For the text-containing cell, return its midpoint in [x, y] coordinate format. 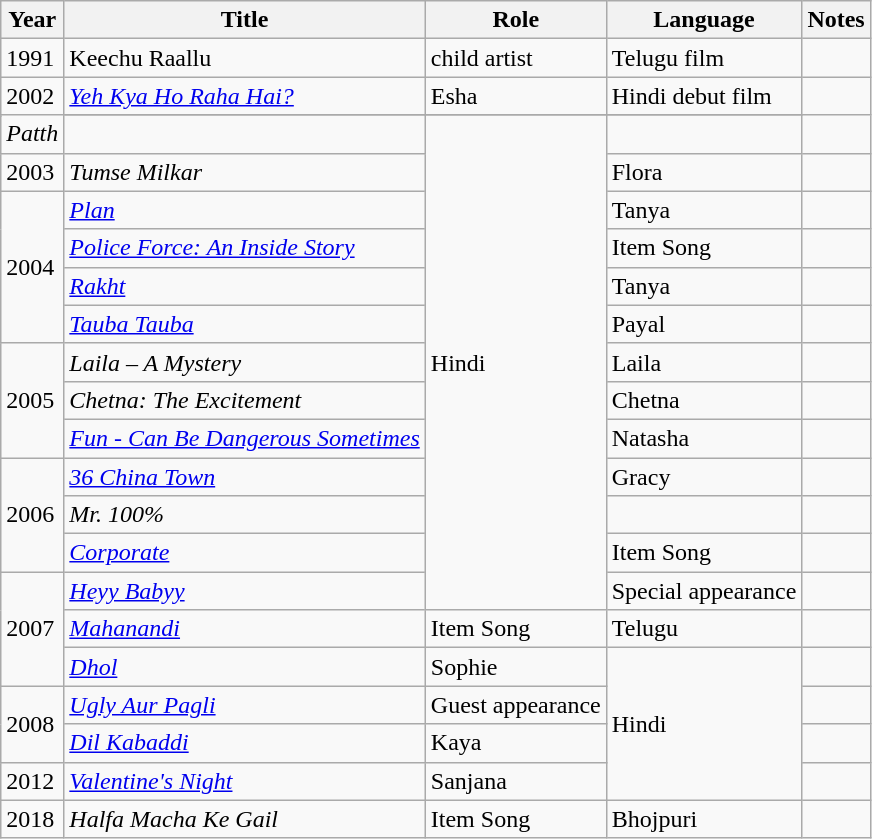
2018 [32, 819]
Plan [244, 210]
Heyy Babyy [244, 591]
Ugly Aur Pagli [244, 705]
Mr. 100% [244, 515]
Payal [704, 324]
Telugu [704, 629]
Chetna [704, 400]
Telugu film [704, 58]
Guest appearance [516, 705]
Halfa Macha Ke Gail [244, 819]
Chetna: The Excitement [244, 400]
36 China Town [244, 477]
Role [516, 20]
Tauba Tauba [244, 324]
2012 [32, 781]
Mahanandi [244, 629]
Esha [516, 96]
Hindi debut film [704, 96]
2004 [32, 267]
Laila [704, 362]
child artist [516, 58]
Sophie [516, 667]
Bhojpuri [704, 819]
2003 [32, 172]
Natasha [704, 438]
Corporate [244, 553]
2002 [32, 96]
Language [704, 20]
Valentine's Night [244, 781]
2007 [32, 629]
Special appearance [704, 591]
Keechu Raallu [244, 58]
Sanjana [516, 781]
2005 [32, 400]
Tumse Milkar [244, 172]
Laila – A Mystery [244, 362]
Dil Kabaddi [244, 743]
Kaya [516, 743]
Fun - Can Be Dangerous Sometimes [244, 438]
Rakht [244, 286]
1991 [32, 58]
Flora [704, 172]
Year [32, 20]
Title [244, 20]
2006 [32, 515]
Yeh Kya Ho Raha Hai? [244, 96]
Police Force: An Inside Story [244, 248]
Gracy [704, 477]
2008 [32, 724]
Dhol [244, 667]
Notes [836, 20]
Patth [32, 134]
